Find where the given text appears and provide that cell's center as [X, Y] coordinate. 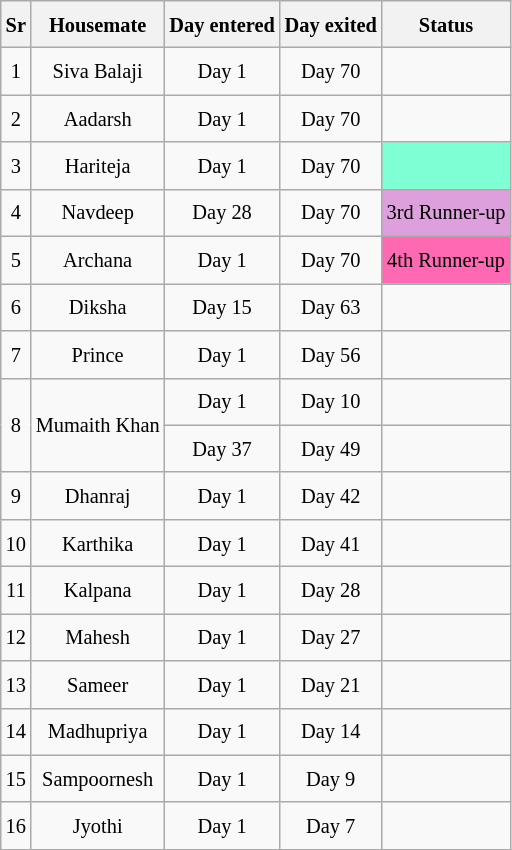
15 [16, 778]
Day 21 [331, 684]
Day 27 [331, 636]
8 [16, 425]
1 [16, 72]
Day 10 [331, 402]
4 [16, 212]
Day 41 [331, 542]
Madhupriya [98, 732]
16 [16, 826]
Dhanraj [98, 496]
Day 56 [331, 354]
Day entered [222, 24]
2 [16, 118]
Kalpana [98, 590]
Sameer [98, 684]
Sr [16, 24]
14 [16, 732]
3rd Runner-up [446, 212]
3 [16, 166]
Mumaith Khan [98, 425]
Day 49 [331, 448]
Jyothi [98, 826]
Navdeep [98, 212]
5 [16, 260]
6 [16, 306]
Day 9 [331, 778]
13 [16, 684]
Karthika [98, 542]
Sampoornesh [98, 778]
Day 15 [222, 306]
Housemate [98, 24]
Day exited [331, 24]
Day 63 [331, 306]
Day 42 [331, 496]
Prince [98, 354]
4th Runner-up [446, 260]
Siva Balaji [98, 72]
Aadarsh [98, 118]
Status [446, 24]
12 [16, 636]
11 [16, 590]
Day 37 [222, 448]
10 [16, 542]
7 [16, 354]
Hariteja [98, 166]
9 [16, 496]
Mahesh [98, 636]
Day 7 [331, 826]
Day 14 [331, 732]
Diksha [98, 306]
Archana [98, 260]
